Search for the cell housing the specified text and yield its (x, y) center coordinate. 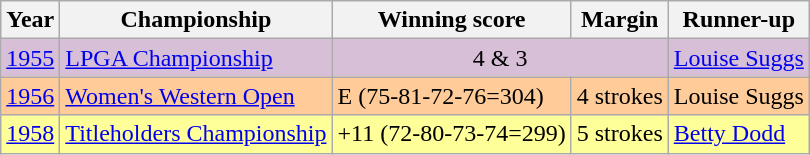
4 strokes (620, 96)
Winning score (452, 20)
Year (30, 20)
1956 (30, 96)
Titleholders Championship (196, 134)
Betty Dodd (738, 134)
LPGA Championship (196, 58)
Championship (196, 20)
Runner-up (738, 20)
5 strokes (620, 134)
E (75-81-72-76=304) (452, 96)
Women's Western Open (196, 96)
Margin (620, 20)
4 & 3 (500, 58)
1955 (30, 58)
1958 (30, 134)
+11 (72-80-73-74=299) (452, 134)
